Capture the cell that displays the provided text and extract its [X, Y] central coordinate. 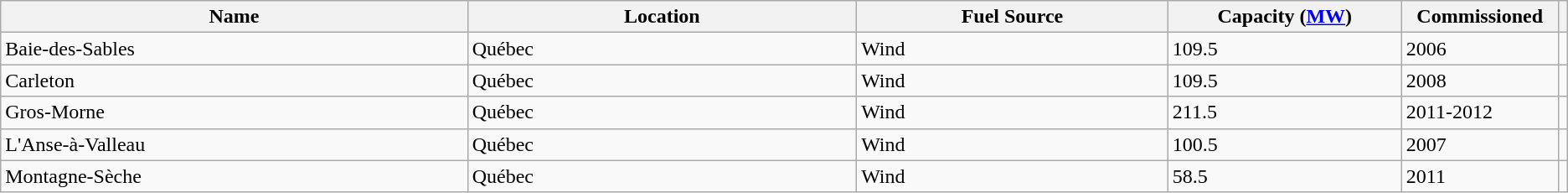
211.5 [1285, 112]
Capacity (MW) [1285, 17]
Carleton [235, 81]
Location [662, 17]
L'Anse-à-Valleau [235, 144]
Gros-Morne [235, 112]
2007 [1479, 144]
100.5 [1285, 144]
2008 [1479, 81]
Montagne-Sèche [235, 176]
2006 [1479, 49]
Name [235, 17]
2011 [1479, 176]
58.5 [1285, 176]
2011-2012 [1479, 112]
Fuel Source [1013, 17]
Baie-des-Sables [235, 49]
Commissioned [1479, 17]
